Return [X, Y] of the center of cell containing provided text 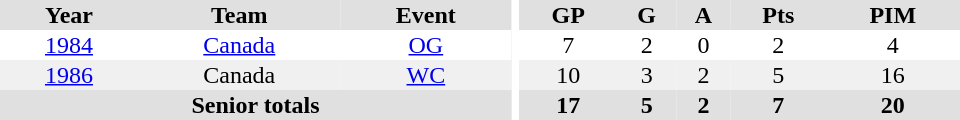
Year [69, 15]
A [704, 15]
WC [426, 75]
3 [646, 75]
OG [426, 45]
Senior totals [256, 105]
17 [568, 105]
Event [426, 15]
1986 [69, 75]
GP [568, 15]
Pts [778, 15]
Team [240, 15]
20 [893, 105]
10 [568, 75]
4 [893, 45]
PIM [893, 15]
16 [893, 75]
G [646, 15]
0 [704, 45]
1984 [69, 45]
